Scan for the cell matching the given text and deliver its [X, Y] coordinate at center. 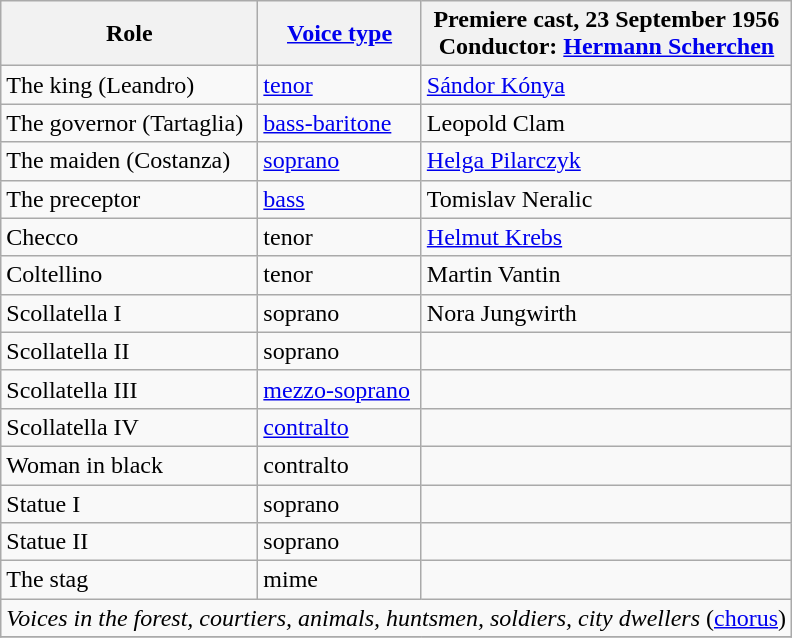
The governor (Tartaglia) [130, 123]
Helmut Krebs [606, 237]
Premiere cast, 23 September 1956Conductor: Hermann Scherchen [606, 34]
Voice type [340, 34]
Helga Pilarczyk [606, 161]
Role [130, 34]
bass [340, 199]
Scollatella II [130, 351]
Scollatella I [130, 313]
Tomislav Neralic [606, 199]
Nora Jungwirth [606, 313]
Coltellino [130, 275]
Checco [130, 237]
The stag [130, 580]
mezzo-soprano [340, 389]
Voices in the forest, courtiers, animals, huntsmen, soldiers, city dwellers (chorus) [396, 618]
Sándor Kónya [606, 85]
mime [340, 580]
Statue I [130, 503]
Statue II [130, 542]
Leopold Clam [606, 123]
The king (Leandro) [130, 85]
Scollatella III [130, 389]
The preceptor [130, 199]
Woman in black [130, 465]
bass-baritone [340, 123]
Martin Vantin [606, 275]
The maiden (Costanza) [130, 161]
Scollatella IV [130, 427]
